Find where the given text appears and provide that cell's center as (x, y) coordinate. 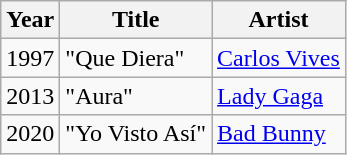
Bad Bunny (279, 134)
Lady Gaga (279, 96)
"Yo Visto Así" (136, 134)
Year (30, 20)
Title (136, 20)
1997 (30, 58)
Carlos Vives (279, 58)
2013 (30, 96)
2020 (30, 134)
Artist (279, 20)
"Que Diera" (136, 58)
"Aura" (136, 96)
